Return the (x, y) coordinate for the center point of the cell that contains the specified text.  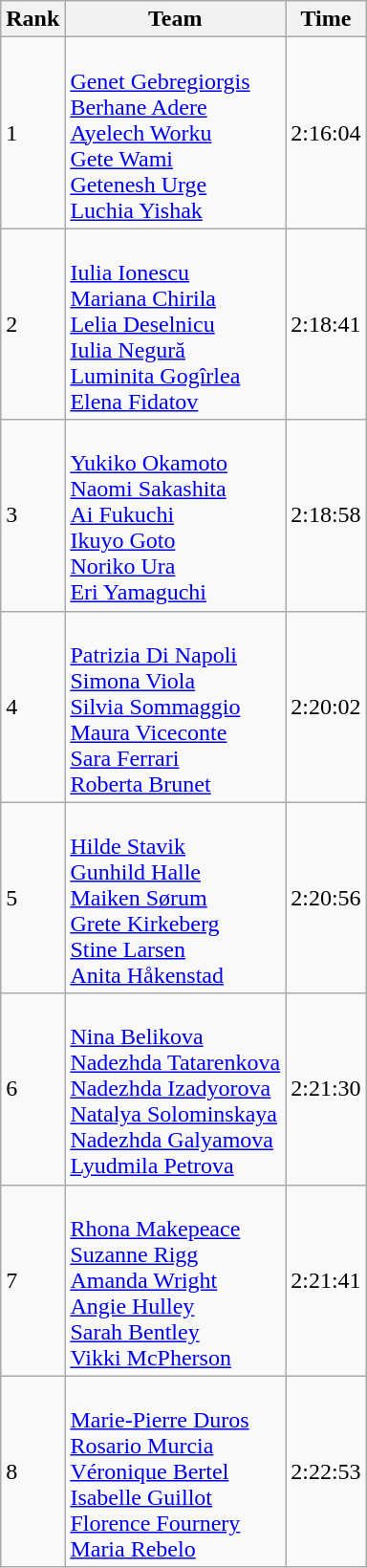
2:22:53 (326, 1471)
6 (32, 1089)
Nina BelikovaNadezhda TatarenkovaNadezhda IzadyorovaNatalya SolominskayaNadezhda GalyamovaLyudmila Petrova (176, 1089)
2:21:30 (326, 1089)
Team (176, 19)
2:20:56 (326, 898)
Time (326, 19)
Rank (32, 19)
Yukiko OkamotoNaomi SakashitaAi FukuchiIkuyo GotoNoriko UraEri Yamaguchi (176, 515)
2:16:04 (326, 133)
7 (32, 1280)
4 (32, 707)
Patrizia Di NapoliSimona ViolaSilvia SommaggioMaura ViceconteSara FerrariRoberta Brunet (176, 707)
1 (32, 133)
Iulia IonescuMariana ChirilaLelia DeselnicuIulia NegurăLuminita GogîrleaElena Fidatov (176, 324)
2 (32, 324)
Marie-Pierre DurosRosario MurciaVéronique BertelIsabelle GuillotFlorence FourneryMaria Rebelo (176, 1471)
8 (32, 1471)
2:20:02 (326, 707)
2:21:41 (326, 1280)
Hilde StavikGunhild HalleMaiken SørumGrete KirkebergStine LarsenAnita Håkenstad (176, 898)
2:18:41 (326, 324)
3 (32, 515)
5 (32, 898)
Genet GebregiorgisBerhane AdereAyelech WorkuGete WamiGetenesh UrgeLuchia Yishak (176, 133)
Rhona MakepeaceSuzanne RiggAmanda WrightAngie HulleySarah BentleyVikki McPherson (176, 1280)
2:18:58 (326, 515)
